Determine the [X, Y] coordinate at the center of the cell enclosing the given text.  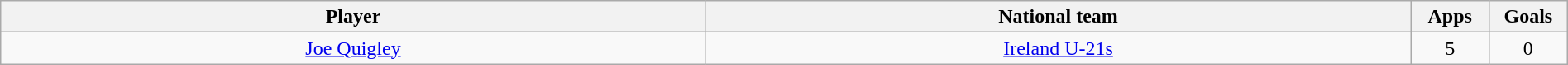
Player [354, 17]
0 [1528, 48]
Joe Quigley [354, 48]
Goals [1528, 17]
National team [1059, 17]
Ireland U-21s [1059, 48]
Apps [1451, 17]
5 [1451, 48]
